Output the [x, y] coordinate of the center of the cell containing the given text.  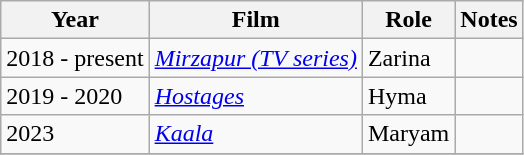
Film [256, 20]
2018 - present [75, 58]
Mirzapur (TV series) [256, 58]
Hyma [408, 96]
Kaala [256, 134]
Year [75, 20]
Hostages [256, 96]
Role [408, 20]
2023 [75, 134]
Maryam [408, 134]
2019 - 2020 [75, 96]
Notes [489, 20]
Zarina [408, 58]
